Search for the cell housing the specified text and yield its (x, y) center coordinate. 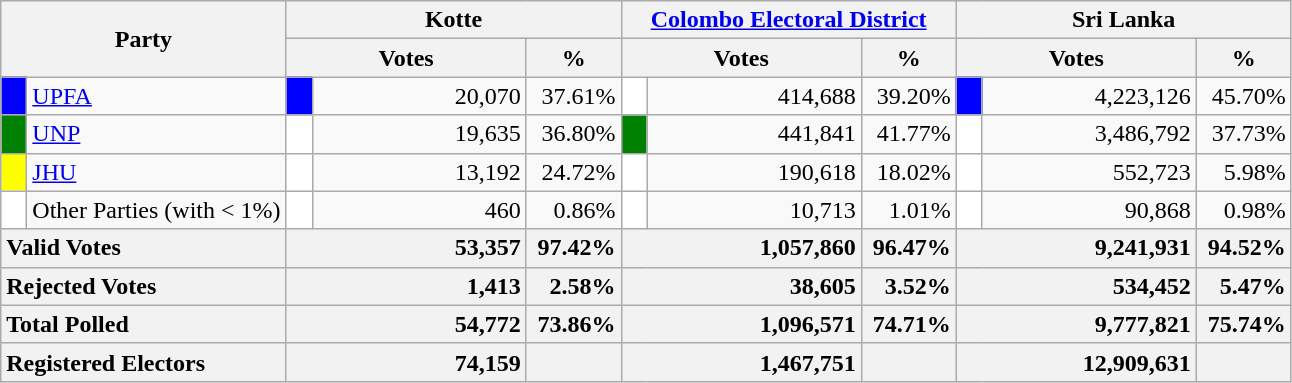
53,357 (406, 248)
1.01% (908, 210)
JHU (156, 172)
54,772 (406, 324)
38,605 (741, 286)
75.74% (1244, 324)
41.77% (908, 134)
20,070 (419, 96)
37.73% (1244, 134)
414,688 (754, 96)
1,057,860 (741, 248)
Other Parties (with < 1%) (156, 210)
UPFA (156, 96)
5.47% (1244, 286)
Valid Votes (144, 248)
1,413 (406, 286)
39.20% (908, 96)
12,909,631 (1076, 362)
3,486,792 (1089, 134)
Sri Lanka (1124, 20)
Kotte (454, 20)
18.02% (908, 172)
36.80% (574, 134)
9,241,931 (1076, 248)
37.61% (574, 96)
Rejected Votes (144, 286)
552,723 (1089, 172)
3.52% (908, 286)
1,096,571 (741, 324)
534,452 (1076, 286)
73.86% (574, 324)
9,777,821 (1076, 324)
24.72% (574, 172)
Party (144, 39)
Colombo Electoral District (788, 20)
0.86% (574, 210)
13,192 (419, 172)
74,159 (406, 362)
UNP (156, 134)
Total Polled (144, 324)
5.98% (1244, 172)
96.47% (908, 248)
190,618 (754, 172)
Registered Electors (144, 362)
10,713 (754, 210)
2.58% (574, 286)
441,841 (754, 134)
1,467,751 (741, 362)
74.71% (908, 324)
97.42% (574, 248)
94.52% (1244, 248)
19,635 (419, 134)
460 (419, 210)
45.70% (1244, 96)
0.98% (1244, 210)
4,223,126 (1089, 96)
90,868 (1089, 210)
